Determine the [x, y] coordinate at the center of the cell enclosing the given text.  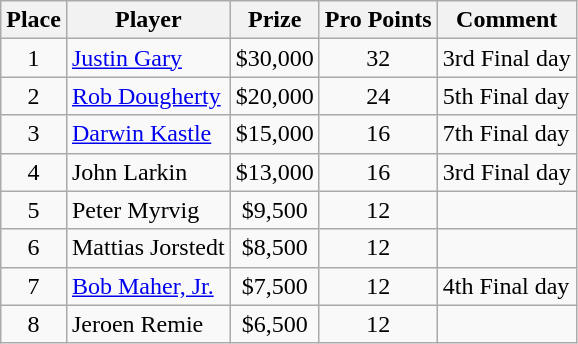
5th Final day [506, 96]
$13,000 [274, 172]
4th Final day [506, 286]
Place [34, 20]
6 [34, 248]
Justin Gary [148, 58]
Jeroen Remie [148, 324]
John Larkin [148, 172]
Rob Dougherty [148, 96]
$15,000 [274, 134]
$20,000 [274, 96]
Mattias Jorstedt [148, 248]
7 [34, 286]
Prize [274, 20]
$6,500 [274, 324]
8 [34, 324]
Player [148, 20]
$30,000 [274, 58]
32 [378, 58]
Bob Maher, Jr. [148, 286]
$8,500 [274, 248]
Pro Points [378, 20]
$9,500 [274, 210]
5 [34, 210]
24 [378, 96]
1 [34, 58]
2 [34, 96]
3 [34, 134]
4 [34, 172]
$7,500 [274, 286]
Comment [506, 20]
Darwin Kastle [148, 134]
7th Final day [506, 134]
Peter Myrvig [148, 210]
